Return (X, Y) of the center of cell containing provided text 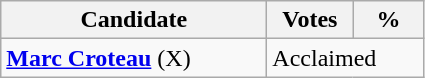
% (388, 20)
Votes (310, 20)
Marc Croteau (X) (134, 58)
Candidate (134, 20)
Acclaimed (346, 58)
